Return (x, y) of the center of cell containing provided text 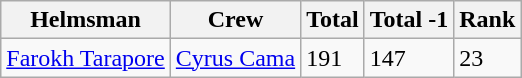
Cyrus Cama (235, 58)
191 (333, 58)
Helmsman (86, 20)
Total (333, 20)
Total -1 (409, 20)
147 (409, 58)
Farokh Tarapore (86, 58)
Rank (488, 20)
Crew (235, 20)
23 (488, 58)
